Locate the cell with the specified text and output its (X, Y) center coordinate. 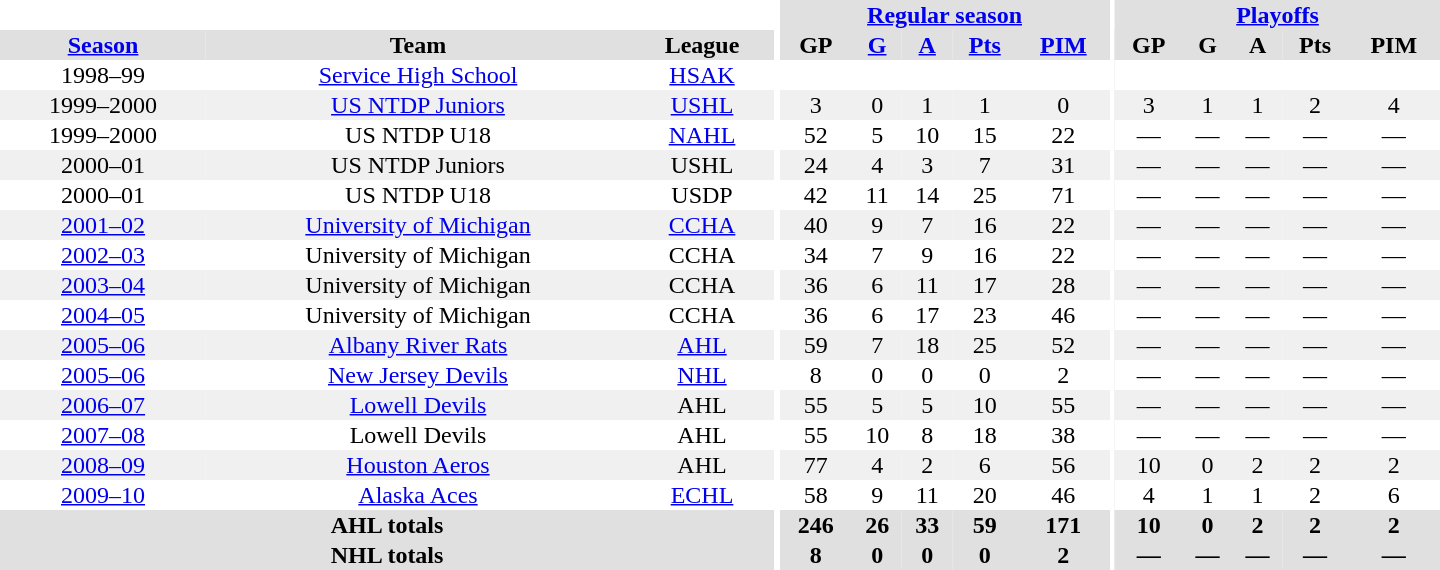
2002–03 (103, 255)
Playoffs (1278, 15)
New Jersey Devils (418, 375)
2003–04 (103, 285)
2007–08 (103, 435)
26 (877, 525)
246 (816, 525)
USDP (702, 195)
2008–09 (103, 465)
56 (1063, 465)
ECHL (702, 495)
31 (1063, 165)
2006–07 (103, 405)
38 (1063, 435)
1998–99 (103, 75)
HSAK (702, 75)
40 (816, 225)
NHL totals (387, 555)
Regular season (945, 15)
2009–10 (103, 495)
Team (418, 45)
23 (984, 315)
NAHL (702, 135)
NHL (702, 375)
42 (816, 195)
League (702, 45)
34 (816, 255)
28 (1063, 285)
Houston Aeros (418, 465)
14 (927, 195)
Season (103, 45)
58 (816, 495)
24 (816, 165)
Alaska Aces (418, 495)
171 (1063, 525)
2004–05 (103, 315)
AHL totals (387, 525)
71 (1063, 195)
2001–02 (103, 225)
20 (984, 495)
Albany River Rats (418, 345)
Service High School (418, 75)
15 (984, 135)
33 (927, 525)
77 (816, 465)
